Pinpoint the cell where the given text exists, returning its (x, y) midpoint coordinate. 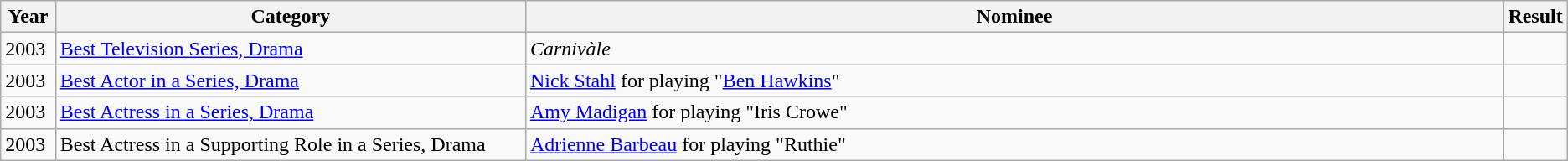
Result (1535, 17)
Best Television Series, Drama (290, 49)
Adrienne Barbeau for playing "Ruthie" (1014, 144)
Best Actress in a Series, Drama (290, 112)
Carnivàle (1014, 49)
Category (290, 17)
Nick Stahl for playing "Ben Hawkins" (1014, 80)
Amy Madigan for playing "Iris Crowe" (1014, 112)
Best Actor in a Series, Drama (290, 80)
Year (28, 17)
Best Actress in a Supporting Role in a Series, Drama (290, 144)
Nominee (1014, 17)
